Return the (X, Y) coordinate for the center point of the cell that contains the specified text.  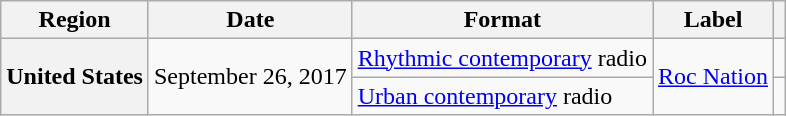
Format (502, 20)
September 26, 2017 (250, 77)
Urban contemporary radio (502, 96)
Region (75, 20)
Roc Nation (712, 77)
Rhythmic contemporary radio (502, 58)
Date (250, 20)
United States (75, 77)
Label (712, 20)
